Provide the [x, y] coordinate of the cell's center where the given text is located.  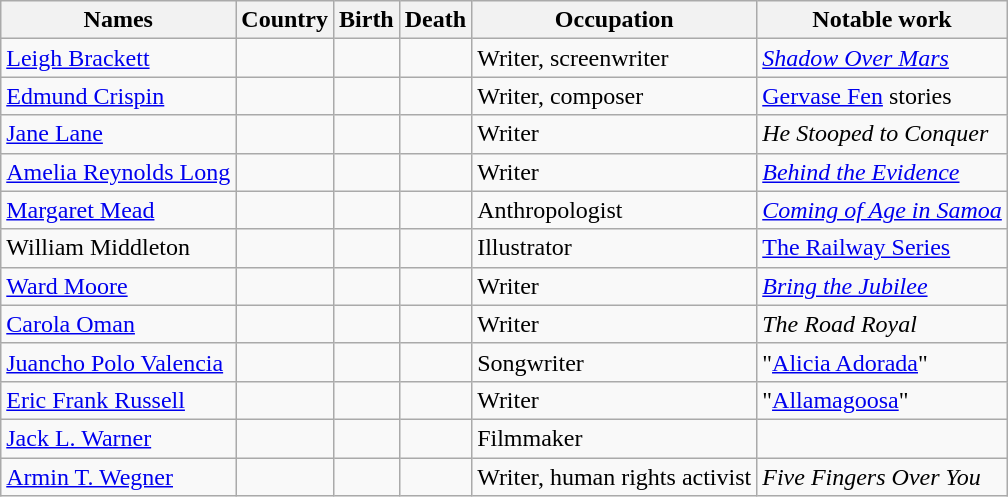
Bring the Jubilee [882, 286]
Filmmaker [614, 438]
Notable work [882, 20]
Writer, composer [614, 96]
Songwriter [614, 362]
Illustrator [614, 248]
Gervase Fen stories [882, 96]
Amelia Reynolds Long [118, 172]
William Middleton [118, 248]
Juancho Polo Valencia [118, 362]
Shadow Over Mars [882, 58]
Anthropologist [614, 210]
"Allamagoosa" [882, 400]
Occupation [614, 20]
Eric Frank Russell [118, 400]
"Alicia Adorada" [882, 362]
Jack L. Warner [118, 438]
Carola Oman [118, 324]
Behind the Evidence [882, 172]
He Stooped to Conquer [882, 134]
Coming of Age in Samoa [882, 210]
Margaret Mead [118, 210]
Five Fingers Over You [882, 477]
Names [118, 20]
The Railway Series [882, 248]
Death [435, 20]
Country [285, 20]
Writer, screenwriter [614, 58]
Ward Moore [118, 286]
Edmund Crispin [118, 96]
Jane Lane [118, 134]
The Road Royal [882, 324]
Leigh Brackett [118, 58]
Birth [367, 20]
Armin T. Wegner [118, 477]
Writer, human rights activist [614, 477]
